Detect which cell encompasses the target text, then output its [x, y] center coordinate. 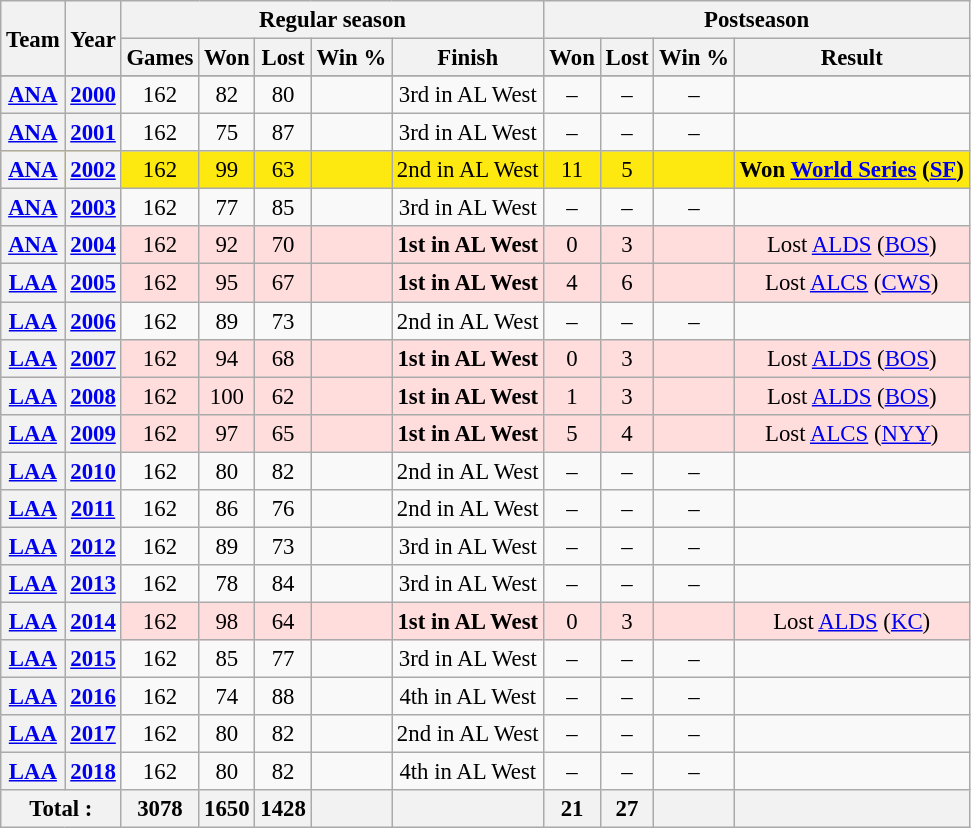
Result [852, 58]
68 [283, 358]
78 [227, 584]
2004 [93, 245]
92 [227, 245]
2007 [93, 358]
2013 [93, 584]
65 [283, 433]
76 [283, 509]
6 [627, 283]
2017 [93, 734]
Lost ALCS (CWS) [852, 283]
74 [227, 697]
2014 [93, 621]
Won World Series (SF) [852, 170]
2015 [93, 659]
Total : [61, 809]
87 [283, 133]
Team [33, 38]
Regular season [332, 20]
2008 [93, 396]
2002 [93, 170]
Lost ALCS (NYY) [852, 433]
95 [227, 283]
94 [227, 358]
Postseason [756, 20]
21 [572, 809]
2012 [93, 546]
Lost ALDS (KC) [852, 621]
11 [572, 170]
2016 [93, 697]
67 [283, 283]
64 [283, 621]
Games [160, 58]
88 [283, 697]
100 [227, 396]
63 [283, 170]
84 [283, 584]
70 [283, 245]
Year [93, 38]
2000 [93, 95]
2001 [93, 133]
1 [572, 396]
86 [227, 509]
99 [227, 170]
2006 [93, 321]
97 [227, 433]
2005 [93, 283]
2003 [93, 208]
2010 [93, 471]
1428 [283, 809]
Finish [468, 58]
3078 [160, 809]
1650 [227, 809]
2009 [93, 433]
2018 [93, 772]
75 [227, 133]
2011 [93, 509]
62 [283, 396]
98 [227, 621]
27 [627, 809]
